Detect which cell encompasses the target text, then output its [X, Y] center coordinate. 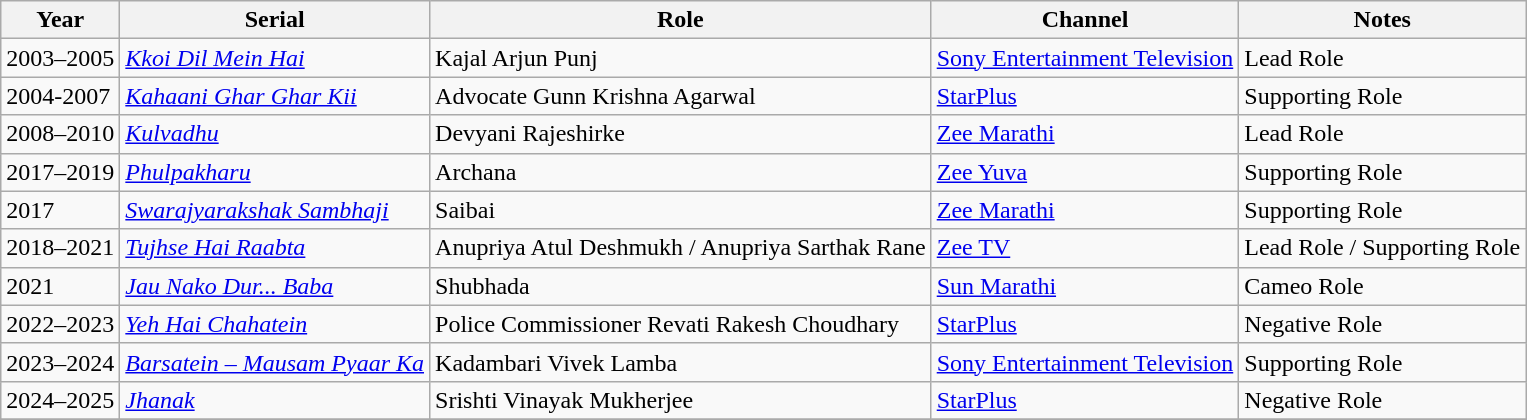
2018–2021 [60, 248]
Phulpakharu [275, 172]
Archana [681, 172]
2017–2019 [60, 172]
2003–2005 [60, 58]
Jau Nako Dur... Baba [275, 286]
Shubhada [681, 286]
2023–2024 [60, 362]
Devyani Rajeshirke [681, 134]
Kahaani Ghar Ghar Kii [275, 96]
Advocate Gunn Krishna Agarwal [681, 96]
Year [60, 20]
Tujhse Hai Raabta [275, 248]
Kadambari Vivek Lamba [681, 362]
Kajal Arjun Punj [681, 58]
Serial [275, 20]
Role [681, 20]
Kkoi Dil Mein Hai [275, 58]
Police Commissioner Revati Rakesh Choudhary [681, 324]
Swarajyarakshak Sambhaji [275, 210]
2024–2025 [60, 400]
2008–2010 [60, 134]
2004-2007 [60, 96]
Channel [1085, 20]
Srishti Vinayak Mukherjee [681, 400]
Barsatein – Mausam Pyaar Ka [275, 362]
Sun Marathi [1085, 286]
2022–2023 [60, 324]
Zee TV [1085, 248]
Saibai [681, 210]
2021 [60, 286]
2017 [60, 210]
Cameo Role [1382, 286]
Jhanak [275, 400]
Notes [1382, 20]
Zee Yuva [1085, 172]
Kulvadhu [275, 134]
Anupriya Atul Deshmukh / Anupriya Sarthak Rane [681, 248]
Yeh Hai Chahatein [275, 324]
Lead Role / Supporting Role [1382, 248]
